Extract the [X, Y] coordinate from the center of the cell holding the provided text.  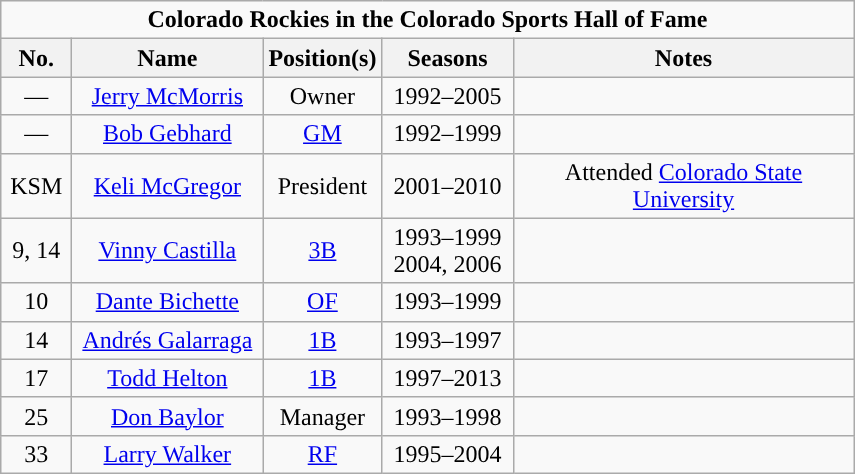
Larry Walker [168, 454]
Position(s) [322, 58]
Attended Colorado State University [684, 186]
Seasons [448, 58]
10 [36, 302]
1993–1997 [448, 340]
Keli McGregor [168, 186]
Notes [684, 58]
President [322, 186]
1993–1998 [448, 416]
1992–2005 [448, 96]
1993–1999 [448, 302]
14 [36, 340]
17 [36, 378]
Vinny Castilla [168, 250]
KSM [36, 186]
Manager [322, 416]
1992–1999 [448, 134]
Bob Gebhard [168, 134]
1997–2013 [448, 378]
Andrés Galarraga [168, 340]
33 [36, 454]
OF [322, 302]
9, 14 [36, 250]
3B [322, 250]
Jerry McMorris [168, 96]
GM [322, 134]
1995–2004 [448, 454]
Dante Bichette [168, 302]
Colorado Rockies in the Colorado Sports Hall of Fame [428, 20]
No. [36, 58]
Owner [322, 96]
Name [168, 58]
Don Baylor [168, 416]
RF [322, 454]
2001–2010 [448, 186]
Todd Helton [168, 378]
1993–19992004, 2006 [448, 250]
25 [36, 416]
